Return the (x, y) coordinate for the center point of the cell that contains the specified text.  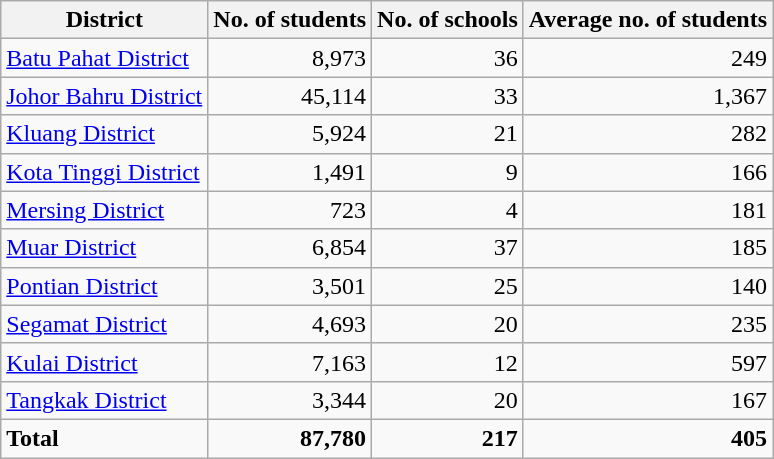
Total (104, 438)
87,780 (290, 438)
282 (648, 134)
166 (648, 172)
Mersing District (104, 210)
7,163 (290, 362)
167 (648, 400)
Tangkak District (104, 400)
405 (648, 438)
4 (448, 210)
5,924 (290, 134)
District (104, 20)
37 (448, 248)
723 (290, 210)
Average no. of students (648, 20)
Kluang District (104, 134)
12 (448, 362)
36 (448, 58)
No. of schools (448, 20)
21 (448, 134)
45,114 (290, 96)
140 (648, 286)
8,973 (290, 58)
249 (648, 58)
217 (448, 438)
6,854 (290, 248)
1,491 (290, 172)
1,367 (648, 96)
Kota Tinggi District (104, 172)
9 (448, 172)
33 (448, 96)
Muar District (104, 248)
597 (648, 362)
Johor Bahru District (104, 96)
235 (648, 324)
185 (648, 248)
Kulai District (104, 362)
4,693 (290, 324)
No. of students (290, 20)
Pontian District (104, 286)
3,501 (290, 286)
3,344 (290, 400)
25 (448, 286)
Batu Pahat District (104, 58)
181 (648, 210)
Segamat District (104, 324)
